From the cell containing the given text, extract its center point as [X, Y] coordinate. 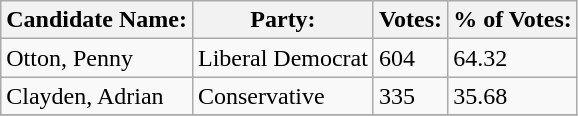
Candidate Name: [97, 20]
Conservative [282, 96]
335 [410, 96]
Votes: [410, 20]
Liberal Democrat [282, 58]
Clayden, Adrian [97, 96]
64.32 [513, 58]
35.68 [513, 96]
Party: [282, 20]
Otton, Penny [97, 58]
604 [410, 58]
% of Votes: [513, 20]
